For the text-containing cell, return its midpoint in (x, y) coordinate format. 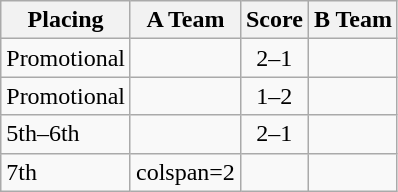
B Team (352, 20)
colspan=2 (185, 172)
Score (274, 20)
Placing (66, 20)
A Team (185, 20)
1–2 (274, 96)
7th (66, 172)
5th–6th (66, 134)
